Identify which cell holds the provided text, then report its [x, y] central coordinate. 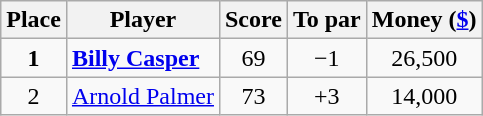
Billy Casper [142, 58]
2 [34, 96]
Place [34, 20]
+3 [326, 96]
14,000 [424, 96]
73 [253, 96]
Money ($) [424, 20]
1 [34, 58]
Player [142, 20]
Score [253, 20]
Arnold Palmer [142, 96]
To par [326, 20]
69 [253, 58]
−1 [326, 58]
26,500 [424, 58]
